Return [X, Y] of the center of cell containing provided text 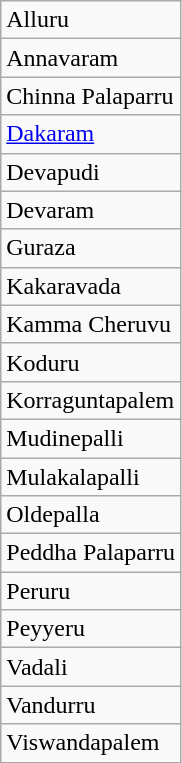
Vadali [91, 667]
Guraza [91, 248]
Viswandapalem [91, 743]
Devapudi [91, 172]
Koduru [91, 362]
Mulakalapalli [91, 477]
Devaram [91, 210]
Chinna Palaparru [91, 96]
Kamma Cheruvu [91, 324]
Oldepalla [91, 515]
Annavaram [91, 58]
Peyyeru [91, 629]
Alluru [91, 20]
Mudinepalli [91, 438]
Peruru [91, 591]
Vandurru [91, 705]
Peddha Palaparru [91, 553]
Dakaram [91, 134]
Korraguntapalem [91, 400]
Kakaravada [91, 286]
